Output the (x, y) coordinate of the center of the cell containing the given text.  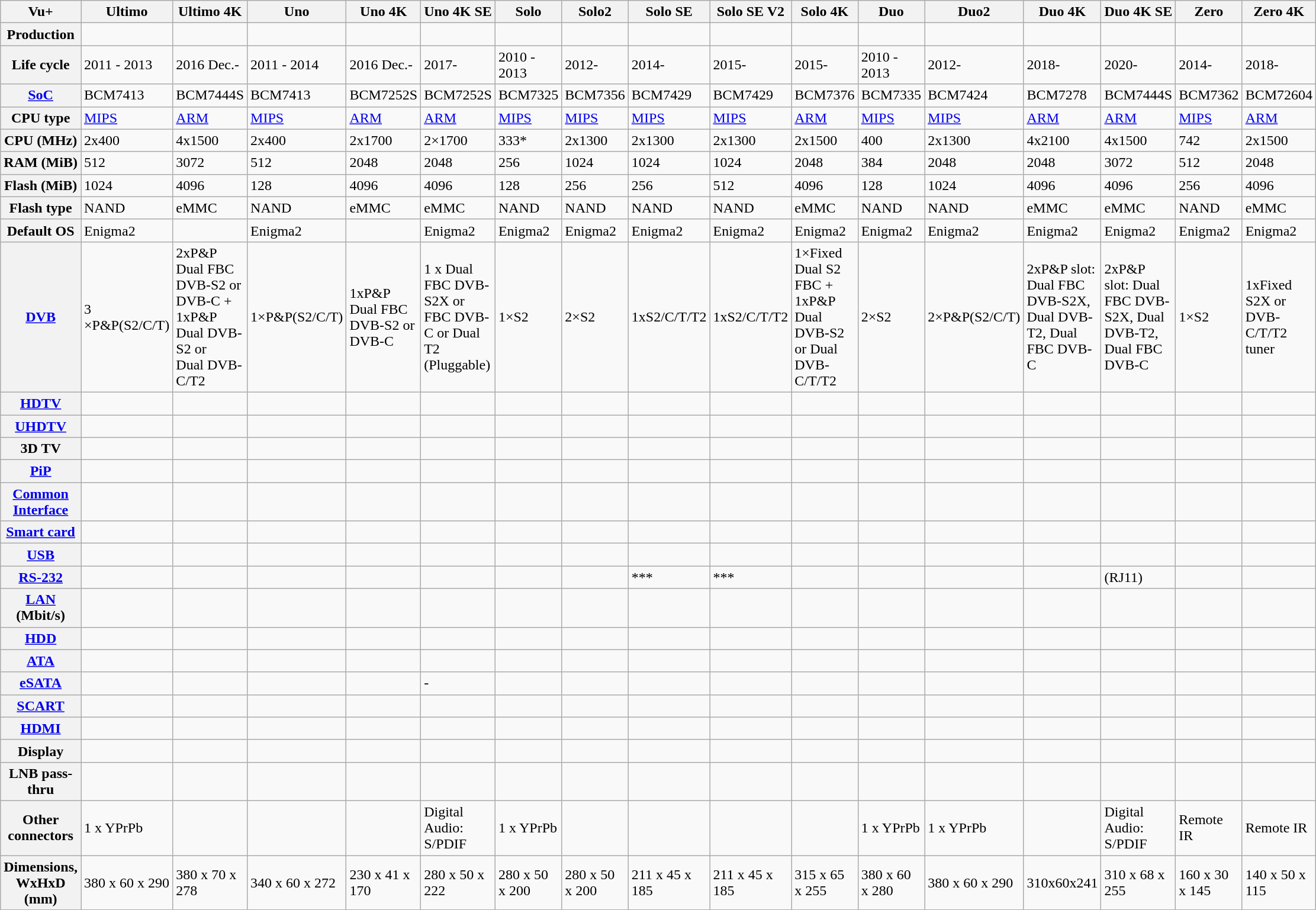
380 x 70 x 278 (210, 882)
2011 - 2013 (127, 65)
1 x Dual FBC DVB-S2X or FBC DVB-C or Dual T2 (Pluggable) (458, 317)
LAN (Mbit/s) (41, 607)
Uno 4K SE (458, 12)
1×Fixed Dual S2 FBC + 1xP&P Dual DVB-S2 or Dual DVB-C/T/T2 (825, 317)
3 ×P&P(S2/C/T) (127, 317)
Solo SE (669, 12)
2×P&P(S2/C/T) (974, 317)
1xP&P Dual FBC DVB-S2 or DVB-C (384, 317)
2017- (458, 65)
Smart card (41, 532)
310x60x241 (1062, 882)
280 x 50 x 222 (458, 882)
3D TV (41, 449)
- (458, 683)
Dimensions, WxHxD (mm) (41, 882)
BCM7356 (595, 95)
2x1700 (384, 140)
Vu+ (41, 12)
Solo2 (595, 12)
384 (891, 163)
ATA (41, 661)
LNB pass-thru (41, 782)
SCART (41, 706)
CPU type (41, 118)
BCM7335 (891, 95)
Duo 4K (1062, 12)
2xP&P Dual FBC DVB-S2 orDVB-C + 1xP&P Dual DVB-S2 orDual DVB-C/T2 (210, 317)
Life cycle (41, 65)
Duo (891, 12)
HDTV (41, 403)
Zero (1209, 12)
CPU (MHz) (41, 140)
BCM7278 (1062, 95)
310 x 68 x 255 (1138, 882)
HDMI (41, 728)
Uno 4K (384, 12)
Flash (MiB) (41, 185)
BCM7424 (974, 95)
Solo (528, 12)
Common Interface (41, 502)
HDD (41, 638)
2×1700 (458, 140)
DVB (41, 317)
1×P&P(S2/C/T) (297, 317)
140 x 50 x 115 (1279, 882)
Default OS (41, 230)
BCM72604 (1279, 95)
315 x 65 x 255 (825, 882)
742 (1209, 140)
Production (41, 34)
2011 - 2014 (297, 65)
Duo2 (974, 12)
BCM7376 (825, 95)
BCM7362 (1209, 95)
SoC (41, 95)
RAM (MiB) (41, 163)
Solo 4K (825, 12)
340 x 60 x 272 (297, 882)
Uno (297, 12)
Solo SE V2 (751, 12)
Other connectors (41, 828)
PiP (41, 471)
eSATA (41, 683)
Zero 4K (1279, 12)
1xFixed S2X or DVB-C/T/T2 tuner (1279, 317)
Duo 4K SE (1138, 12)
2020- (1138, 65)
230 x 41 x 170 (384, 882)
333* (528, 140)
USB (41, 555)
Display (41, 751)
Flash type (41, 208)
BCM7325 (528, 95)
380 x 60 x 280 (891, 882)
RS-232 (41, 577)
160 x 30 x 145 (1209, 882)
Ultimo (127, 12)
Ultimo 4K (210, 12)
UHDTV (41, 426)
(RJ11) (1138, 577)
4x2100 (1062, 140)
400 (891, 140)
